Locate the cell with the specified text and output its [X, Y] center coordinate. 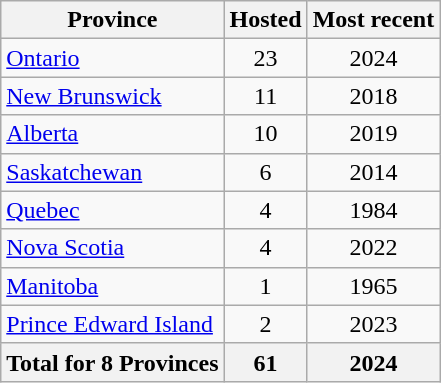
1965 [374, 286]
1 [266, 286]
Total for 8 Provinces [112, 362]
2 [266, 324]
2022 [374, 248]
Ontario [112, 58]
New Brunswick [112, 96]
2014 [374, 172]
6 [266, 172]
Alberta [112, 134]
2019 [374, 134]
10 [266, 134]
61 [266, 362]
11 [266, 96]
Province [112, 20]
Manitoba [112, 286]
Nova Scotia [112, 248]
2018 [374, 96]
Most recent [374, 20]
Prince Edward Island [112, 324]
Saskatchewan [112, 172]
1984 [374, 210]
Quebec [112, 210]
2023 [374, 324]
23 [266, 58]
Hosted [266, 20]
